For the text-containing cell, return its midpoint in [x, y] coordinate format. 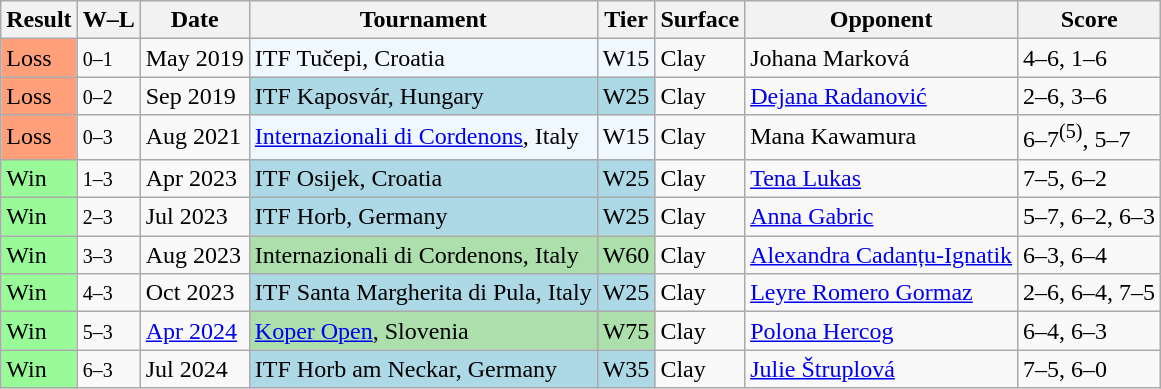
0–1 [108, 58]
6–4, 6–3 [1090, 331]
ITF Horb am Neckar, Germany [423, 369]
Koper Open, Slovenia [423, 331]
Apr 2024 [194, 331]
Alexandra Cadanțu-Ignatik [882, 255]
Anna Gabric [882, 217]
Oct 2023 [194, 293]
Surface [700, 20]
Apr 2023 [194, 178]
Mana Kawamura [882, 138]
1–3 [108, 178]
2–6, 6–4, 7–5 [1090, 293]
7–5, 6–2 [1090, 178]
Leyre Romero Gormaz [882, 293]
May 2019 [194, 58]
2–6, 3–6 [1090, 96]
Jul 2024 [194, 369]
Julie Štruplová [882, 369]
Jul 2023 [194, 217]
7–5, 6–0 [1090, 369]
0–3 [108, 138]
W60 [626, 255]
W–L [108, 20]
Tier [626, 20]
0–2 [108, 96]
Tena Lukas [882, 178]
W75 [626, 331]
Date [194, 20]
Opponent [882, 20]
2–3 [108, 217]
Score [1090, 20]
Result [39, 20]
6–3, 6–4 [1090, 255]
Aug 2023 [194, 255]
Johana Marková [882, 58]
ITF Santa Margherita di Pula, Italy [423, 293]
5–3 [108, 331]
Aug 2021 [194, 138]
Dejana Radanović [882, 96]
ITF Osijek, Croatia [423, 178]
ITF Tučepi, Croatia [423, 58]
4–3 [108, 293]
6–7(5), 5–7 [1090, 138]
3–3 [108, 255]
ITF Kaposvár, Hungary [423, 96]
4–6, 1–6 [1090, 58]
6–3 [108, 369]
Polona Hercog [882, 331]
Tournament [423, 20]
W35 [626, 369]
Sep 2019 [194, 96]
5–7, 6–2, 6–3 [1090, 217]
ITF Horb, Germany [423, 217]
